Identify which cell holds the provided text, then report its (x, y) central coordinate. 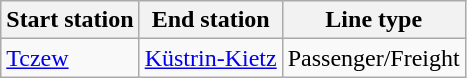
Tczew (70, 58)
Start station (70, 20)
Küstrin-Kietz (210, 58)
Passenger/Freight (374, 58)
End station (210, 20)
Line type (374, 20)
